For the text-containing cell, return its midpoint in [x, y] coordinate format. 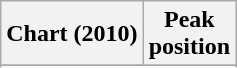
Peakposition [189, 34]
Chart (2010) [72, 34]
